Capture the cell that displays the provided text and extract its [x, y] central coordinate. 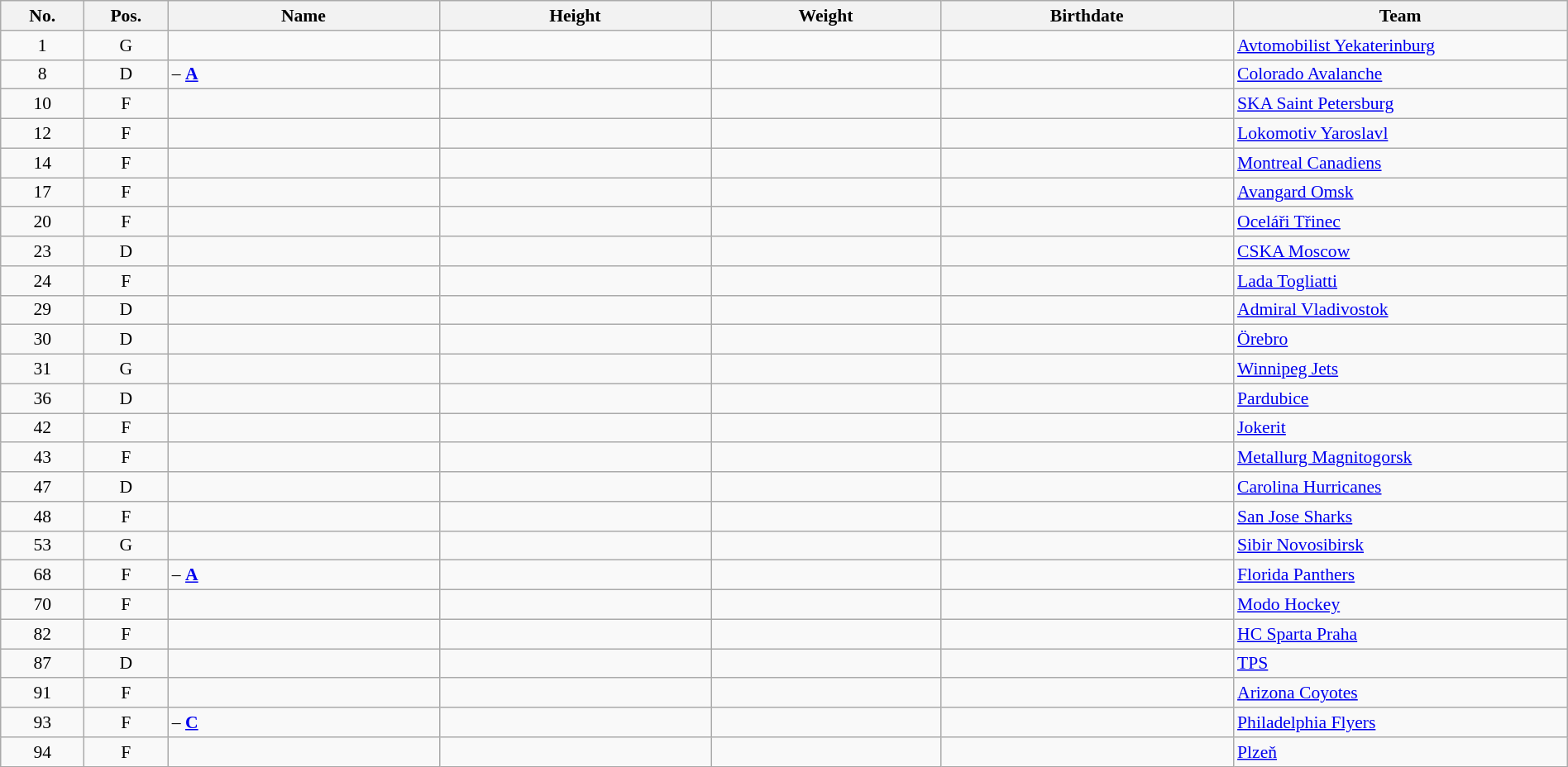
San Jose Sharks [1400, 517]
24 [43, 281]
82 [43, 634]
Weight [826, 16]
17 [43, 193]
10 [43, 104]
Admiral Vladivostok [1400, 310]
91 [43, 693]
Lada Togliatti [1400, 281]
Carolina Hurricanes [1400, 487]
Metallurg Magnitogorsk [1400, 458]
No. [43, 16]
Modo Hockey [1400, 605]
36 [43, 398]
1 [43, 45]
Philadelphia Flyers [1400, 722]
Sibir Novosibirsk [1400, 545]
Örebro [1400, 340]
HC Sparta Praha [1400, 634]
Avtomobilist Yekaterinburg [1400, 45]
Oceláři Třinec [1400, 222]
48 [43, 517]
12 [43, 134]
Florida Panthers [1400, 575]
SKA Saint Petersburg [1400, 104]
Arizona Coyotes [1400, 693]
– C [304, 722]
Name [304, 16]
14 [43, 163]
Avangard Omsk [1400, 193]
47 [43, 487]
Colorado Avalanche [1400, 74]
43 [43, 458]
30 [43, 340]
29 [43, 310]
Lokomotiv Yaroslavl [1400, 134]
68 [43, 575]
31 [43, 369]
Montreal Canadiens [1400, 163]
Birthdate [1087, 16]
Pos. [126, 16]
23 [43, 251]
20 [43, 222]
Winnipeg Jets [1400, 369]
TPS [1400, 664]
42 [43, 428]
Team [1400, 16]
70 [43, 605]
Jokerit [1400, 428]
94 [43, 752]
87 [43, 664]
CSKA Moscow [1400, 251]
Plzeň [1400, 752]
93 [43, 722]
Pardubice [1400, 398]
Height [575, 16]
8 [43, 74]
53 [43, 545]
